Provide the (X, Y) coordinate of the cell's center where the given text is located.  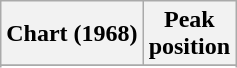
Peakposition (189, 34)
Chart (1968) (72, 34)
